Capture the cell that displays the provided text and extract its [X, Y] central coordinate. 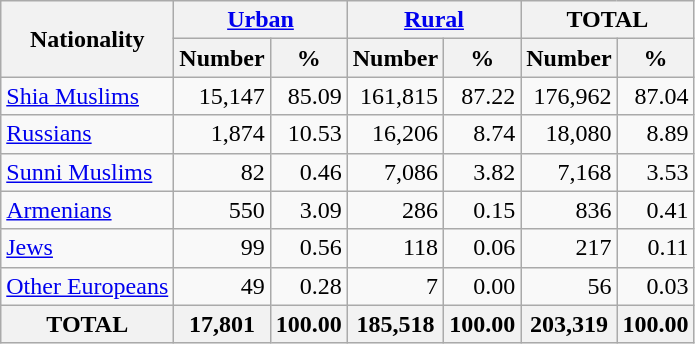
118 [395, 248]
0.56 [308, 248]
17,801 [222, 324]
0.11 [656, 248]
185,518 [395, 324]
0.00 [482, 286]
7,168 [569, 172]
0.15 [482, 210]
Shia Muslims [88, 96]
0.46 [308, 172]
161,815 [395, 96]
203,319 [569, 324]
0.03 [656, 286]
8.74 [482, 134]
836 [569, 210]
10.53 [308, 134]
Russians [88, 134]
Nationality [88, 39]
Urban [260, 20]
87.22 [482, 96]
15,147 [222, 96]
0.28 [308, 286]
85.09 [308, 96]
99 [222, 248]
Rural [434, 20]
8.89 [656, 134]
Jews [88, 248]
3.82 [482, 172]
7,086 [395, 172]
7 [395, 286]
217 [569, 248]
286 [395, 210]
Armenians [88, 210]
0.06 [482, 248]
49 [222, 286]
16,206 [395, 134]
3.53 [656, 172]
56 [569, 286]
18,080 [569, 134]
Other Europeans [88, 286]
87.04 [656, 96]
Sunni Muslims [88, 172]
3.09 [308, 210]
1,874 [222, 134]
550 [222, 210]
176,962 [569, 96]
82 [222, 172]
0.41 [656, 210]
